Extract the [x, y] coordinate from the center of the cell holding the provided text.  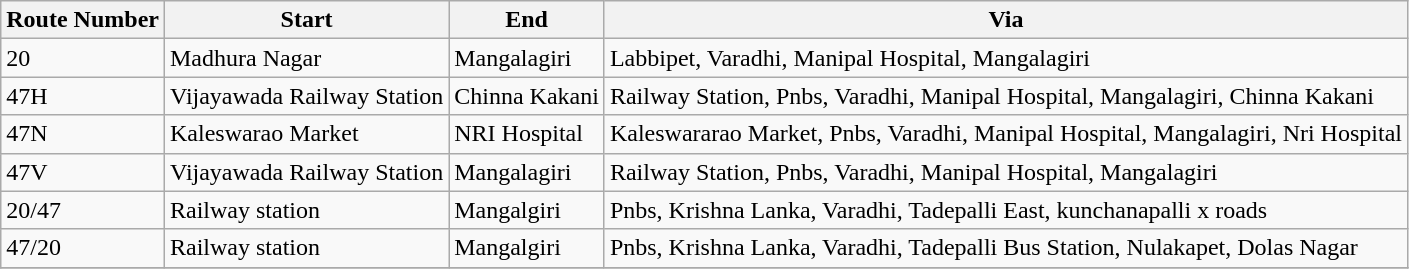
47V [83, 172]
47H [83, 96]
Railway Station, Pnbs, Varadhi, Manipal Hospital, Mangalagiri, Chinna Kakani [1006, 96]
47/20 [83, 248]
Labbipet, Varadhi, Manipal Hospital, Mangalagiri [1006, 58]
Chinna Kakani [527, 96]
Via [1006, 20]
47N [83, 134]
Route Number [83, 20]
Kaleswarao Market [306, 134]
20 [83, 58]
Pnbs, Krishna Lanka, Varadhi, Tadepalli Bus Station, Nulakapet, Dolas Nagar [1006, 248]
End [527, 20]
Pnbs, Krishna Lanka, Varadhi, Tadepalli East, kunchanapalli x roads [1006, 210]
Kaleswararao Market, Pnbs, Varadhi, Manipal Hospital, Mangalagiri, Nri Hospital [1006, 134]
Railway Station, Pnbs, Varadhi, Manipal Hospital, Mangalagiri [1006, 172]
NRI Hospital [527, 134]
20/47 [83, 210]
Madhura Nagar [306, 58]
Start [306, 20]
